Search for the cell housing the specified text and yield its (X, Y) center coordinate. 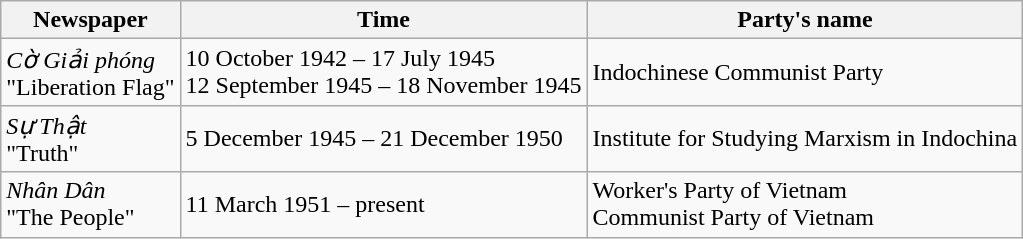
5 December 1945 – 21 December 1950 (384, 138)
Sự Thật "Truth" (90, 138)
Party's name (805, 20)
Newspaper (90, 20)
10 October 1942 – 17 July 1945 12 September 1945 – 18 November 1945 (384, 72)
Time (384, 20)
Indochinese Communist Party (805, 72)
Nhân Dân "The People" (90, 204)
Cờ Giải phóng "Liberation Flag" (90, 72)
11 March 1951 – present (384, 204)
Institute for Studying Marxism in Indochina (805, 138)
Worker's Party of VietnamCommunist Party of Vietnam (805, 204)
